Capture the cell that displays the provided text and extract its (X, Y) central coordinate. 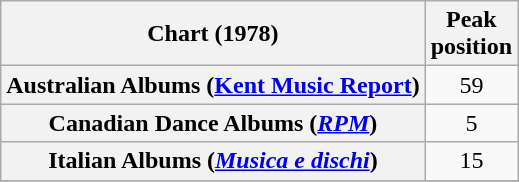
Chart (1978) (213, 34)
59 (471, 85)
Italian Albums (Musica e dischi) (213, 161)
Australian Albums (Kent Music Report) (213, 85)
5 (471, 123)
Peakposition (471, 34)
Canadian Dance Albums (RPM) (213, 123)
15 (471, 161)
